Return the [X, Y] coordinate for the center point of the cell that contains the specified text.  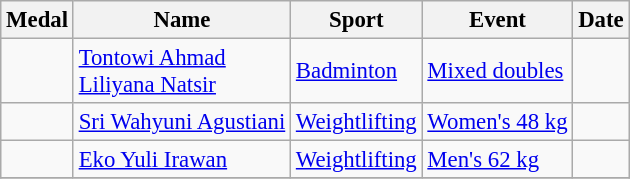
Sri Wahyuni Agustiani [182, 122]
Tontowi AhmadLiliyana Natsir [182, 72]
Sport [357, 20]
Eko Yuli Irawan [182, 160]
Women's 48 kg [498, 122]
Event [498, 20]
Medal [38, 20]
Badminton [357, 72]
Men's 62 kg [498, 160]
Mixed doubles [498, 72]
Name [182, 20]
Date [601, 20]
